Output the [x, y] coordinate of the center of the cell containing the given text.  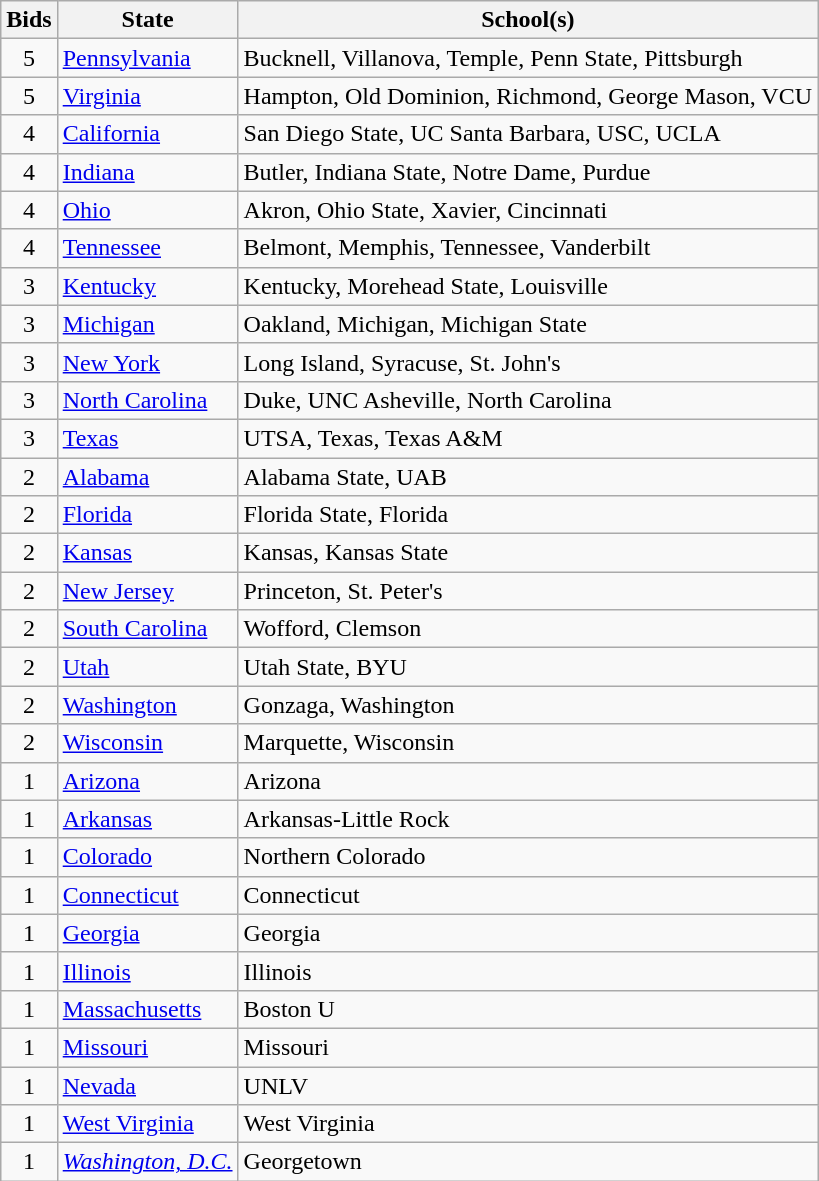
Wisconsin [148, 743]
Michigan [148, 324]
Virginia [148, 96]
Belmont, Memphis, Tennessee, Vanderbilt [528, 248]
UTSA, Texas, Texas A&M [528, 438]
Utah [148, 667]
San Diego State, UC Santa Barbara, USC, UCLA [528, 134]
Pennsylvania [148, 58]
Alabama [148, 477]
Washington [148, 705]
Bids [29, 20]
State [148, 20]
Tennessee [148, 248]
Kentucky [148, 286]
Texas [148, 438]
Georgetown [528, 1162]
Kansas, Kansas State [528, 553]
Arkansas [148, 819]
Indiana [148, 172]
Long Island, Syracuse, St. John's [528, 362]
South Carolina [148, 629]
Alabama State, UAB [528, 477]
New Jersey [148, 591]
Florida State, Florida [528, 515]
Colorado [148, 857]
Wofford, Clemson [528, 629]
Princeton, St. Peter's [528, 591]
California [148, 134]
UNLV [528, 1085]
Butler, Indiana State, Notre Dame, Purdue [528, 172]
Florida [148, 515]
Marquette, Wisconsin [528, 743]
Massachusetts [148, 1009]
Arkansas-Little Rock [528, 819]
Bucknell, Villanova, Temple, Penn State, Pittsburgh [528, 58]
New York [148, 362]
Kentucky, Morehead State, Louisville [528, 286]
School(s) [528, 20]
Akron, Ohio State, Xavier, Cincinnati [528, 210]
Northern Colorado [528, 857]
North Carolina [148, 400]
Duke, UNC Asheville, North Carolina [528, 400]
Washington, D.C. [148, 1162]
Hampton, Old Dominion, Richmond, George Mason, VCU [528, 96]
Boston U [528, 1009]
Ohio [148, 210]
Utah State, BYU [528, 667]
Gonzaga, Washington [528, 705]
Nevada [148, 1085]
Oakland, Michigan, Michigan State [528, 324]
Kansas [148, 553]
